Identify which cell holds the provided text, then report its (X, Y) central coordinate. 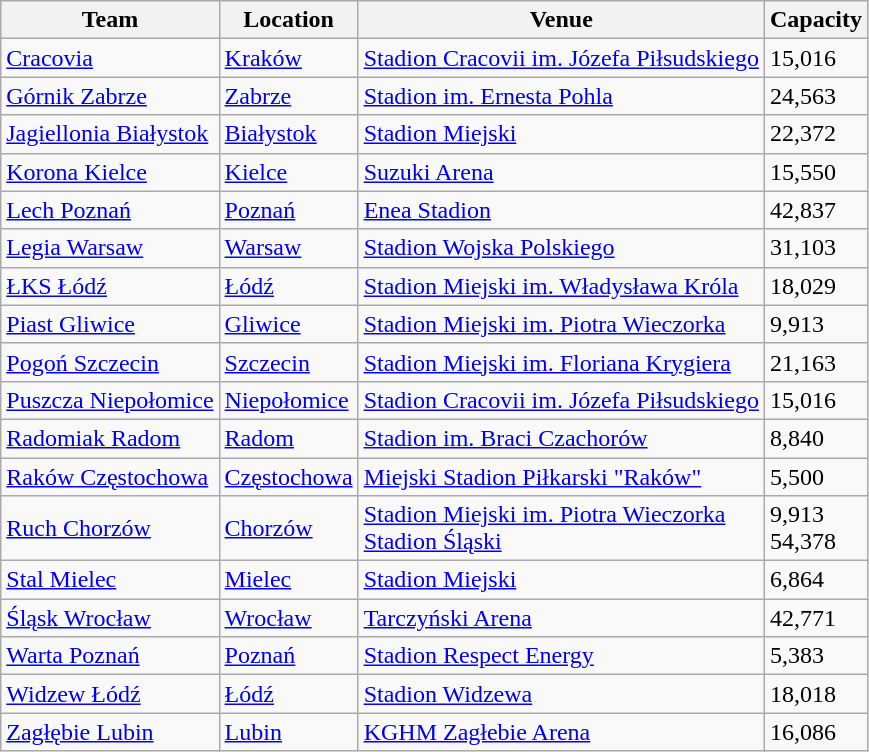
Częstochowa (288, 477)
Legia Warsaw (110, 248)
Górnik Zabrze (110, 96)
Stadion Miejski im. Piotra Wieczorka (561, 324)
5,383 (816, 656)
Niepołomice (288, 400)
31,103 (816, 248)
Szczecin (288, 362)
9,91354,378 (816, 528)
22,372 (816, 134)
Piast Gliwice (110, 324)
Kielce (288, 172)
24,563 (816, 96)
Śląsk Wrocław (110, 618)
Suzuki Arena (561, 172)
Stadion Wojska Polskiego (561, 248)
Stadion Miejski im. Władysława Króla (561, 286)
8,840 (816, 438)
21,163 (816, 362)
15,550 (816, 172)
Miejski Stadion Piłkarski "Raków" (561, 477)
Location (288, 20)
Gliwice (288, 324)
9,913 (816, 324)
Team (110, 20)
Puszcza Niepołomice (110, 400)
Warta Poznań (110, 656)
42,771 (816, 618)
Stadion Miejski im. Floriana Krygiera (561, 362)
Zagłębie Lubin (110, 732)
Stadion Widzewa (561, 694)
Enea Stadion (561, 210)
Stadion Miejski im. Piotra WieczorkaStadion Śląski (561, 528)
42,837 (816, 210)
Korona Kielce (110, 172)
KGHM Zagłebie Arena (561, 732)
Stal Mielec (110, 580)
Capacity (816, 20)
16,086 (816, 732)
Tarczyński Arena (561, 618)
Jagiellonia Białystok (110, 134)
Zabrze (288, 96)
Venue (561, 20)
Stadion im. Braci Czachorów (561, 438)
Widzew Łódź (110, 694)
18,018 (816, 694)
Chorzów (288, 528)
Kraków (288, 58)
Stadion im. Ernesta Pohla (561, 96)
Radomiak Radom (110, 438)
Warsaw (288, 248)
18,029 (816, 286)
Raków Częstochowa (110, 477)
Radom (288, 438)
Pogoń Szczecin (110, 362)
Białystok (288, 134)
Ruch Chorzów (110, 528)
Mielec (288, 580)
6,864 (816, 580)
5,500 (816, 477)
Wrocław (288, 618)
Lubin (288, 732)
Cracovia (110, 58)
ŁKS Łódź (110, 286)
Lech Poznań (110, 210)
Stadion Respect Energy (561, 656)
